Return [X, Y] of the center of cell containing provided text 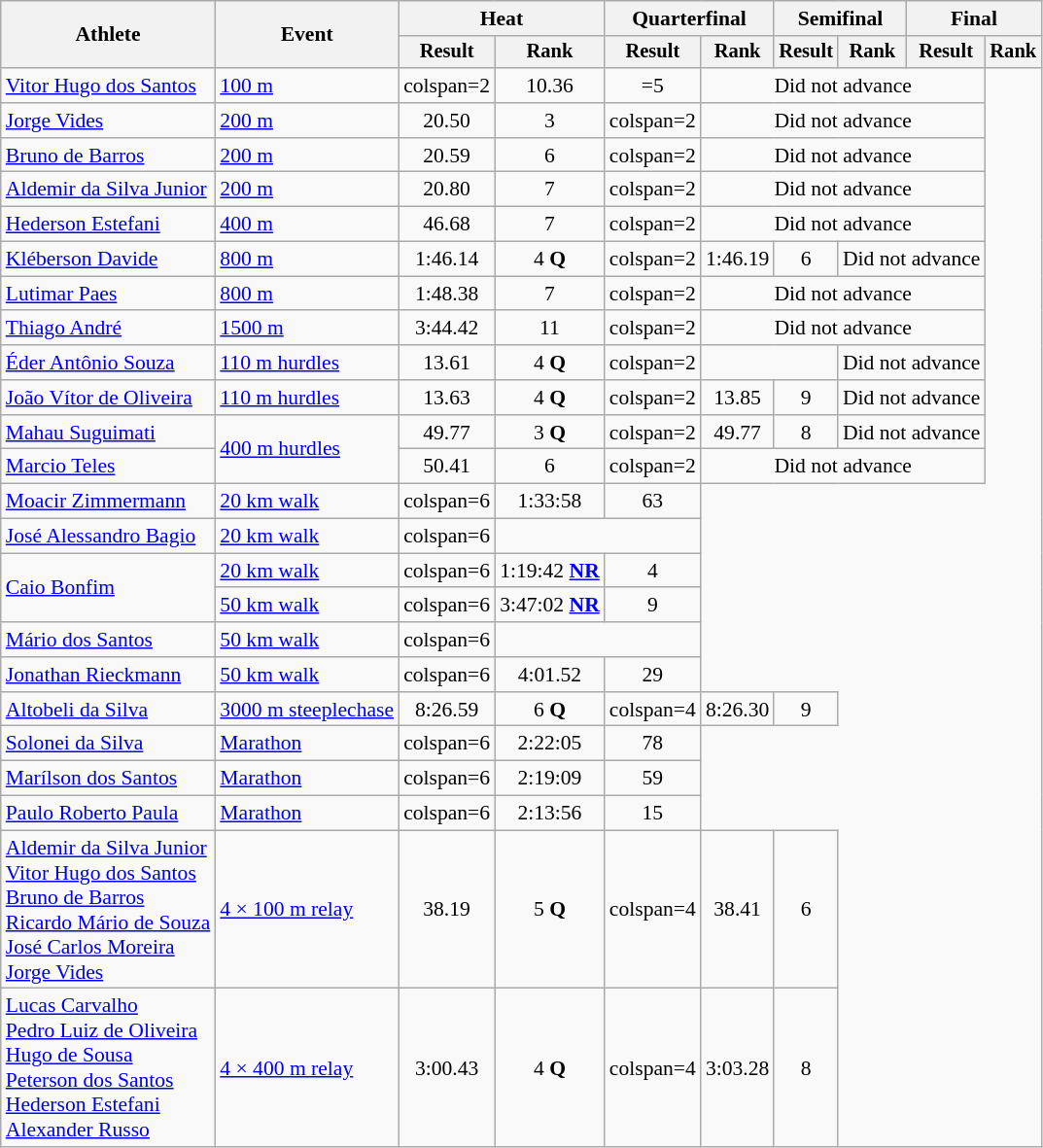
6 Q [550, 710]
20.59 [447, 156]
Éder Antônio Souza [109, 363]
4:01.52 [550, 675]
Quarterfinal [690, 18]
Mahau Suguimati [109, 433]
11 [550, 329]
20.80 [447, 190]
400 m hurdles [307, 449]
Athlete [109, 35]
8:26.59 [447, 710]
1:48.38 [447, 294]
4 × 400 m relay [307, 1067]
José Alessandro Bagio [109, 537]
400 m [307, 225]
Moacir Zimmermann [109, 502]
1:46.14 [447, 260]
100 m [307, 86]
Jorge Vides [109, 121]
46.68 [447, 225]
10.36 [550, 86]
50.41 [447, 467]
Final [974, 18]
3:03.28 [737, 1067]
3:44.42 [447, 329]
13.85 [737, 398]
1500 m [307, 329]
3 Q [550, 433]
2:13:56 [550, 814]
Vitor Hugo dos Santos [109, 86]
20.50 [447, 121]
Marílson dos Santos [109, 779]
1:46.19 [737, 260]
8:26.30 [737, 710]
3000 m steeplechase [307, 710]
João Vítor de Oliveira [109, 398]
38.19 [447, 910]
59 [653, 779]
63 [653, 502]
1:19:42 NR [550, 571]
13.63 [447, 398]
3:00.43 [447, 1067]
Bruno de Barros [109, 156]
Aldemir da Silva JuniorVitor Hugo dos SantosBruno de BarrosRicardo Mário de SouzaJosé Carlos MoreiraJorge Vides [109, 910]
Marcio Teles [109, 467]
1:33:58 [550, 502]
5 Q [550, 910]
38.41 [737, 910]
Mário dos Santos [109, 640]
Lucas CarvalhoPedro Luiz de OliveiraHugo de SousaPeterson dos SantosHederson EstefaniAlexander Russo [109, 1067]
Lutimar Paes [109, 294]
Hederson Estefani [109, 225]
29 [653, 675]
4 [653, 571]
78 [653, 744]
3 [550, 121]
Paulo Roberto Paula [109, 814]
Solonei da Silva [109, 744]
3:47:02 NR [550, 606]
13.61 [447, 363]
Thiago André [109, 329]
Jonathan Rieckmann [109, 675]
15 [653, 814]
Aldemir da Silva Junior [109, 190]
2:22:05 [550, 744]
4 × 100 m relay [307, 910]
Event [307, 35]
=5 [653, 86]
Altobeli da Silva [109, 710]
Semifinal [840, 18]
Heat [502, 18]
Kléberson Davide [109, 260]
Caio Bonfim [109, 587]
2:19:09 [550, 779]
